Locate the cell with the specified text and output its (X, Y) center coordinate. 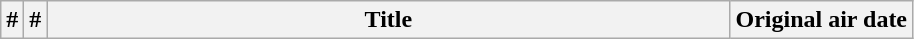
Title (388, 20)
Original air date (822, 20)
